Locate the cell with the specified text and output its (X, Y) center coordinate. 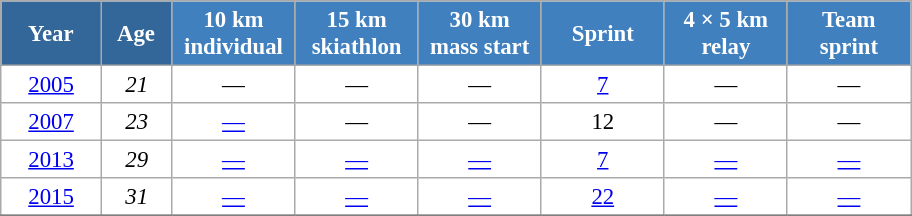
2013 (52, 160)
Sprint (602, 34)
29 (136, 160)
22 (602, 197)
12 (602, 122)
15 km skiathlon (356, 34)
2007 (52, 122)
2015 (52, 197)
4 × 5 km relay (726, 34)
21 (136, 85)
31 (136, 197)
Age (136, 34)
Team sprint (848, 34)
30 km mass start (480, 34)
23 (136, 122)
2005 (52, 85)
10 km individual (234, 34)
Year (52, 34)
